Return [x, y] of the center of cell containing provided text 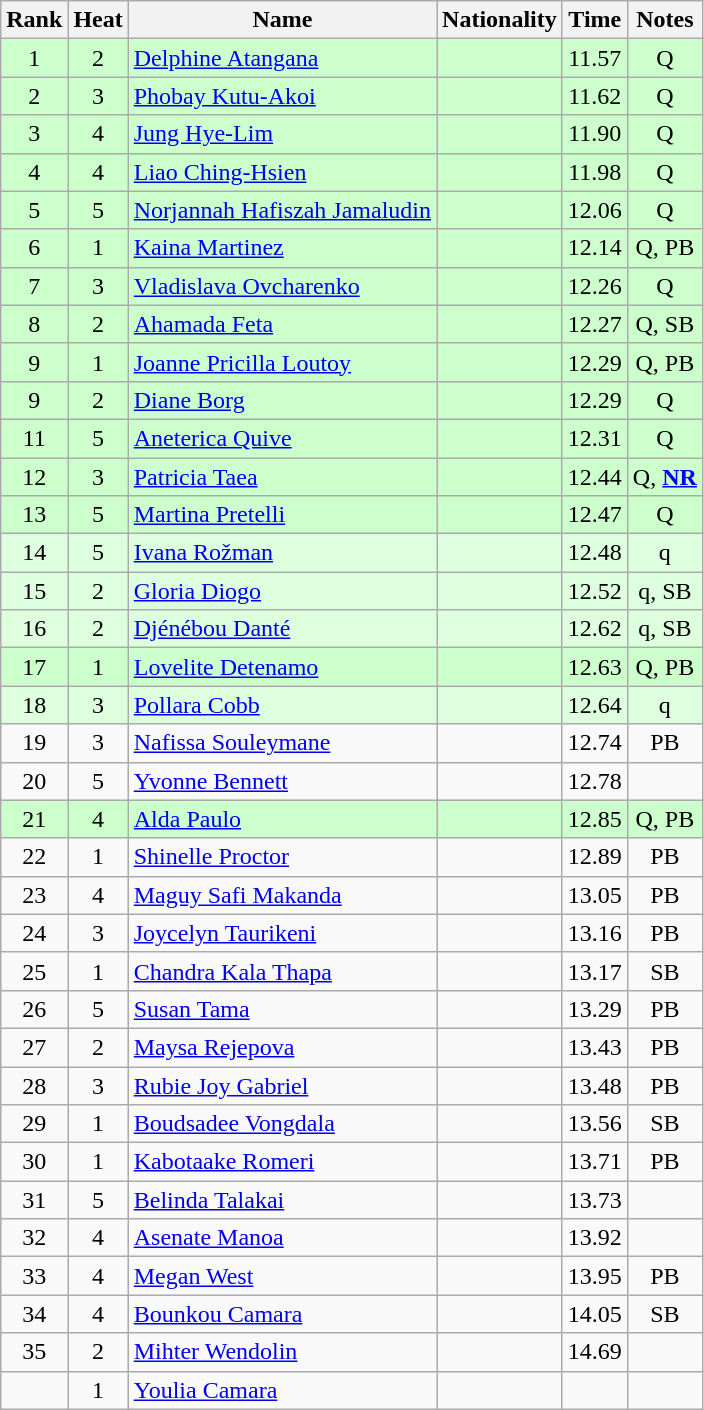
6 [34, 248]
Alda Paulo [282, 819]
15 [34, 591]
Diane Borg [282, 400]
12.26 [594, 286]
Lovelite Detenamo [282, 667]
Q, NR [664, 477]
12.78 [594, 781]
12.27 [594, 324]
13.71 [594, 1162]
Joycelyn Taurikeni [282, 933]
Aneterica Quive [282, 438]
Patricia Taea [282, 477]
Belinda Talakai [282, 1200]
Maguy Safi Makanda [282, 895]
Susan Tama [282, 1009]
Delphine Atangana [282, 58]
Norjannah Hafiszah Jamaludin [282, 210]
Gloria Diogo [282, 591]
Vladislava Ovcharenko [282, 286]
13 [34, 515]
Heat [98, 20]
Nafissa Souleymane [282, 743]
Kaina Martinez [282, 248]
13.73 [594, 1200]
Nationality [500, 20]
14.05 [594, 1314]
21 [34, 819]
13.17 [594, 971]
Megan West [282, 1276]
32 [34, 1238]
14 [34, 553]
13.16 [594, 933]
Ahamada Feta [282, 324]
13.56 [594, 1124]
Time [594, 20]
12.62 [594, 629]
12.47 [594, 515]
12 [34, 477]
17 [34, 667]
13.92 [594, 1238]
12.14 [594, 248]
Phobay Kutu-Akoi [282, 96]
18 [34, 705]
11.62 [594, 96]
26 [34, 1009]
31 [34, 1200]
Djénébou Danté [282, 629]
Boudsadee Vongdala [282, 1124]
12.48 [594, 553]
Yvonne Bennett [282, 781]
Q, SB [664, 324]
Asenate Manoa [282, 1238]
35 [34, 1352]
Martina Pretelli [282, 515]
7 [34, 286]
Pollara Cobb [282, 705]
16 [34, 629]
Liao Ching-Hsien [282, 172]
27 [34, 1047]
Chandra Kala Thapa [282, 971]
12.74 [594, 743]
12.63 [594, 667]
12.44 [594, 477]
19 [34, 743]
13.29 [594, 1009]
24 [34, 933]
12.31 [594, 438]
23 [34, 895]
13.43 [594, 1047]
Notes [664, 20]
Ivana Rožman [282, 553]
Joanne Pricilla Loutoy [282, 362]
29 [34, 1124]
20 [34, 781]
13.05 [594, 895]
22 [34, 857]
11 [34, 438]
25 [34, 971]
33 [34, 1276]
12.52 [594, 591]
30 [34, 1162]
Youlia Camara [282, 1390]
Kabotaake Romeri [282, 1162]
Rank [34, 20]
12.64 [594, 705]
Name [282, 20]
12.06 [594, 210]
14.69 [594, 1352]
28 [34, 1085]
11.98 [594, 172]
Jung Hye-Lim [282, 134]
Bounkou Camara [282, 1314]
Shinelle Proctor [282, 857]
Mihter Wendolin [282, 1352]
13.48 [594, 1085]
11.90 [594, 134]
12.85 [594, 819]
12.89 [594, 857]
11.57 [594, 58]
Rubie Joy Gabriel [282, 1085]
13.95 [594, 1276]
8 [34, 324]
34 [34, 1314]
Maysa Rejepova [282, 1047]
